For the text-containing cell, return its midpoint in (X, Y) coordinate format. 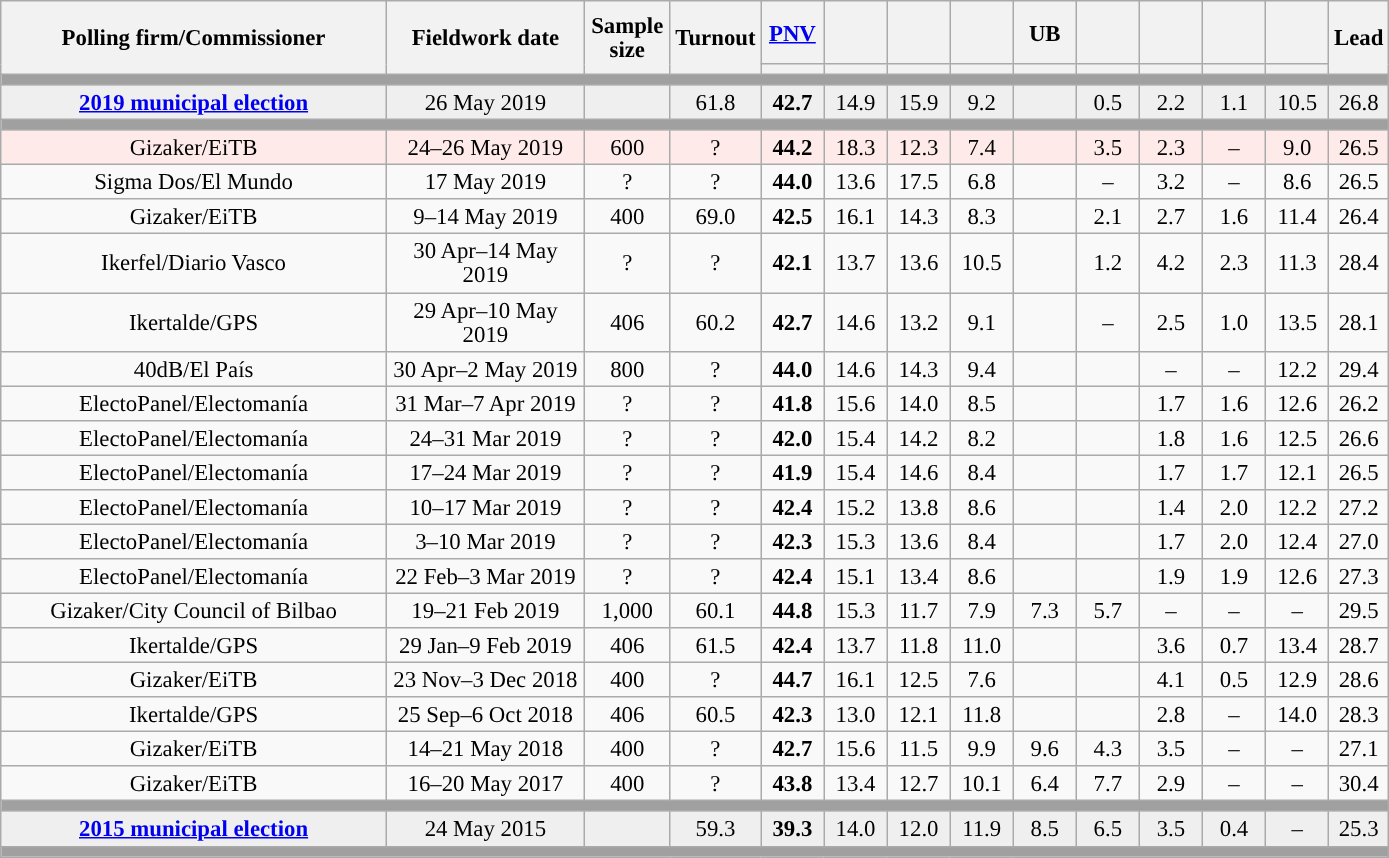
28.7 (1359, 646)
9.1 (982, 322)
2.9 (1170, 784)
800 (627, 368)
26.8 (1359, 102)
1.8 (1170, 438)
2.1 (1108, 218)
7.4 (982, 148)
9.4 (982, 368)
25 Sep–6 Oct 2018 (485, 714)
Polling firm/Commissioner (194, 38)
12.7 (918, 784)
1.4 (1170, 508)
15.9 (918, 102)
2.7 (1170, 218)
42.5 (792, 218)
UB (1044, 32)
28.6 (1359, 680)
Gizaker/City Council of Bilbao (194, 610)
30 Apr–2 May 2019 (485, 368)
15.1 (856, 576)
12.0 (918, 830)
31 Mar–7 Apr 2019 (485, 404)
13.2 (918, 322)
29.4 (1359, 368)
2.2 (1170, 102)
7.3 (1044, 610)
9.2 (982, 102)
40dB/El País (194, 368)
3.2 (1170, 182)
44.7 (792, 680)
9–14 May 2019 (485, 218)
6.4 (1044, 784)
17–24 Mar 2019 (485, 472)
PNV (792, 32)
12.9 (1298, 680)
22 Feb–3 Mar 2019 (485, 576)
26.2 (1359, 404)
9.9 (982, 750)
28.3 (1359, 714)
Lead (1359, 38)
27.3 (1359, 576)
2019 municipal election (194, 102)
26 May 2019 (485, 102)
1.0 (1234, 322)
16–20 May 2017 (485, 784)
11.0 (982, 646)
3.6 (1170, 646)
41.9 (792, 472)
Sample size (627, 38)
59.3 (716, 830)
1,000 (627, 610)
26.6 (1359, 438)
7.7 (1108, 784)
13.0 (856, 714)
0.4 (1234, 830)
4.3 (1108, 750)
6.5 (1108, 830)
14–21 May 2018 (485, 750)
29 Jan–9 Feb 2019 (485, 646)
11.3 (1298, 264)
27.1 (1359, 750)
11.4 (1298, 218)
3–10 Mar 2019 (485, 542)
8.3 (982, 218)
27.0 (1359, 542)
24 May 2015 (485, 830)
39.3 (792, 830)
Ikerfel/Diario Vasco (194, 264)
61.5 (716, 646)
7.6 (982, 680)
600 (627, 148)
12.3 (918, 148)
14.9 (856, 102)
6.8 (982, 182)
13.5 (1298, 322)
8.2 (982, 438)
17.5 (918, 182)
60.2 (716, 322)
0.7 (1234, 646)
60.5 (716, 714)
17 May 2019 (485, 182)
30.4 (1359, 784)
42.0 (792, 438)
69.0 (716, 218)
26.4 (1359, 218)
4.1 (1170, 680)
10.1 (982, 784)
13.8 (918, 508)
1.2 (1108, 264)
Sigma Dos/El Mundo (194, 182)
Fieldwork date (485, 38)
27.2 (1359, 508)
28.4 (1359, 264)
4.2 (1170, 264)
11.5 (918, 750)
15.2 (856, 508)
25.3 (1359, 830)
11.7 (918, 610)
30 Apr–14 May 2019 (485, 264)
14.2 (918, 438)
Turnout (716, 38)
24–26 May 2019 (485, 148)
11.9 (982, 830)
10–17 Mar 2019 (485, 508)
28.1 (1359, 322)
41.8 (792, 404)
12.4 (1298, 542)
5.7 (1108, 610)
60.1 (716, 610)
42.1 (792, 264)
23 Nov–3 Dec 2018 (485, 680)
2.5 (1170, 322)
44.2 (792, 148)
7.9 (982, 610)
2015 municipal election (194, 830)
9.0 (1298, 148)
29.5 (1359, 610)
24–31 Mar 2019 (485, 438)
43.8 (792, 784)
29 Apr–10 May 2019 (485, 322)
61.8 (716, 102)
9.6 (1044, 750)
18.3 (856, 148)
19–21 Feb 2019 (485, 610)
2.8 (1170, 714)
1.1 (1234, 102)
44.8 (792, 610)
